Identify which cell holds the provided text, then report its [X, Y] central coordinate. 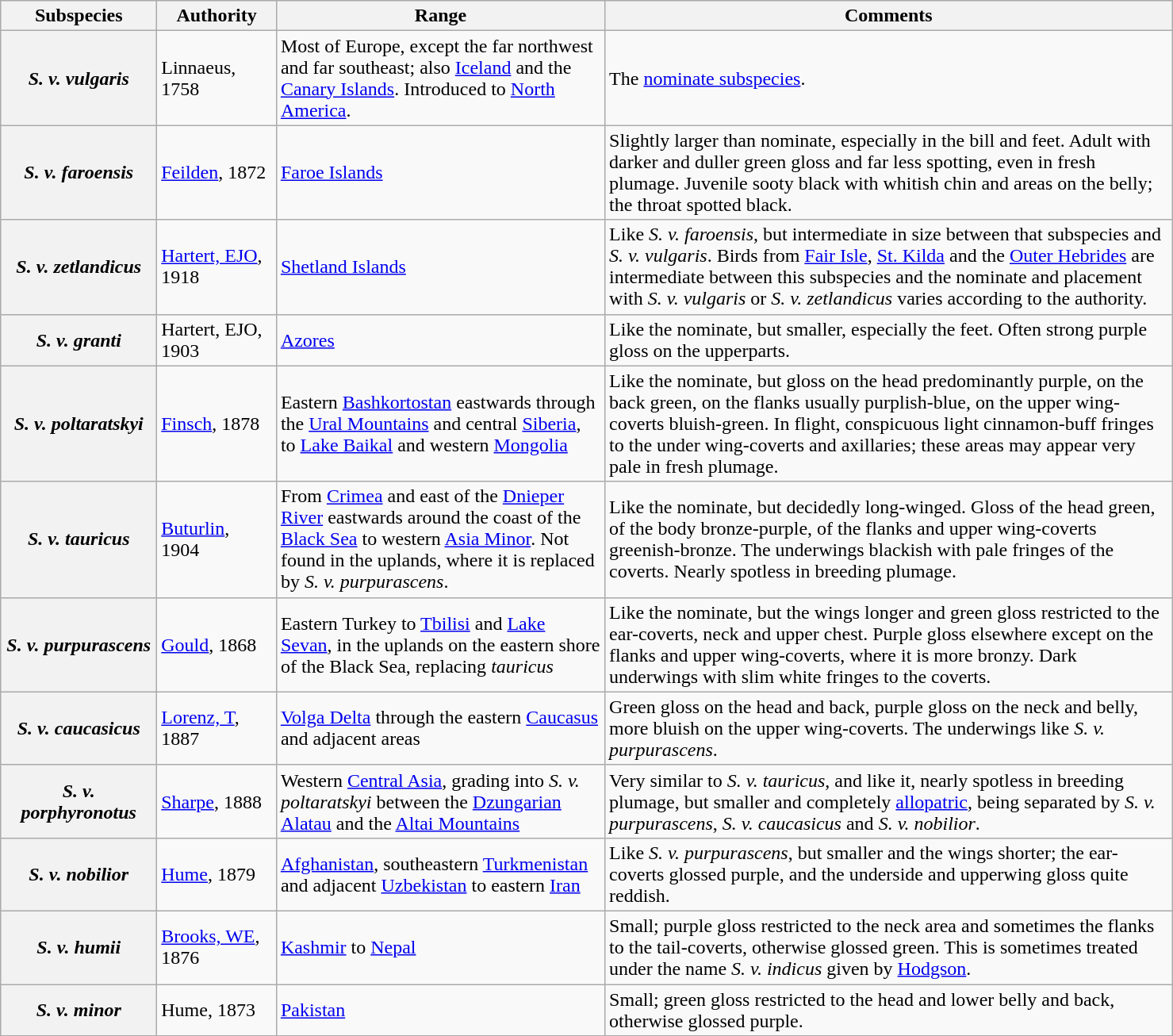
Eastern Turkey to Tbilisi and Lake Sevan, in the uplands on the eastern shore of the Black Sea, replacing tauricus [440, 644]
Faroe Islands [440, 173]
Azores [440, 340]
S. v. tauricus [79, 539]
S. v. porphyronotus [79, 801]
Linnaeus, 1758 [217, 78]
Western Central Asia, grading into S. v. poltaratskyi between the Dzungarian Alatau and the Altai Mountains [440, 801]
Hartert, EJO, 1918 [217, 267]
Sharpe, 1888 [217, 801]
S. v. vulgaris [79, 78]
Hume, 1879 [217, 874]
Subspecies [79, 16]
S. v. poltaratskyi [79, 424]
Hartert, EJO, 1903 [217, 340]
Pakistan [440, 1009]
S. v. minor [79, 1009]
Lorenz, T, 1887 [217, 728]
Hume, 1873 [217, 1009]
Small; green gloss restricted to the head and lower belly and back, otherwise glossed purple. [889, 1009]
S. v. purpurascens [79, 644]
Volga Delta through the eastern Caucasus and adjacent areas [440, 728]
Like S. v. purpurascens, but smaller and the wings shorter; the ear-coverts glossed purple, and the underside and upperwing gloss quite reddish. [889, 874]
Brooks, WE, 1876 [217, 947]
Shetland Islands [440, 267]
Like the nominate, but smaller, especially the feet. Often strong purple gloss on the upperparts. [889, 340]
S. v. granti [79, 340]
S. v. faroensis [79, 173]
Comments [889, 16]
Authority [217, 16]
Finsch, 1878 [217, 424]
Gould, 1868 [217, 644]
Eastern Bashkortostan eastwards through the Ural Mountains and central Siberia, to Lake Baikal and western Mongolia [440, 424]
The nominate subspecies. [889, 78]
Buturlin, 1904 [217, 539]
S. v. zetlandicus [79, 267]
S. v. nobilior [79, 874]
Kashmir to Nepal [440, 947]
Feilden, 1872 [217, 173]
Range [440, 16]
Green gloss on the head and back, purple gloss on the neck and belly, more bluish on the upper wing-coverts. The underwings like S. v. purpurascens. [889, 728]
S. v. caucasicus [79, 728]
Most of Europe, except the far northwest and far southeast; also Iceland and the Canary Islands. Introduced to North America. [440, 78]
S. v. humii [79, 947]
Afghanistan, southeastern Turkmenistan and adjacent Uzbekistan to eastern Iran [440, 874]
